Scan for the cell matching the given text and deliver its (x, y) coordinate at center. 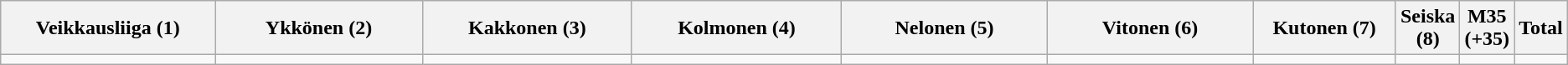
Vitonen (6) (1149, 28)
Ykkönen (2) (319, 28)
Kolmonen (4) (736, 28)
Seiska (8) (1427, 28)
Veikkausliiga (1) (108, 28)
Kutonen (7) (1325, 28)
Total (1541, 28)
M35 (+35) (1488, 28)
Nelonen (5) (945, 28)
Kakkonen (3) (527, 28)
